Detect which cell encompasses the target text, then output its [X, Y] center coordinate. 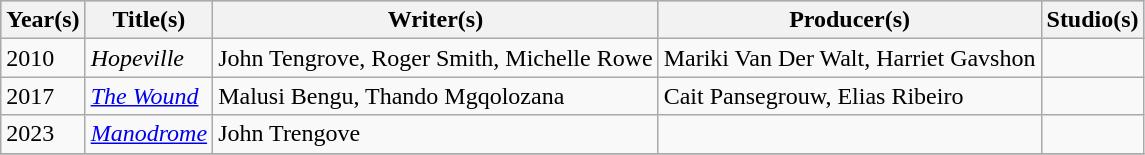
The Wound [149, 96]
Mariki Van Der Walt, Harriet Gavshon [850, 58]
Cait Pansegrouw, Elias Ribeiro [850, 96]
Writer(s) [436, 20]
Year(s) [43, 20]
Manodrome [149, 134]
2017 [43, 96]
Producer(s) [850, 20]
Studio(s) [1092, 20]
2010 [43, 58]
Hopeville [149, 58]
2023 [43, 134]
Title(s) [149, 20]
John Trengove [436, 134]
John Tengrove, Roger Smith, Michelle Rowe [436, 58]
Malusi Bengu, Thando Mgqolozana [436, 96]
